Determine the [X, Y] coordinate at the center of the cell enclosing the given text.  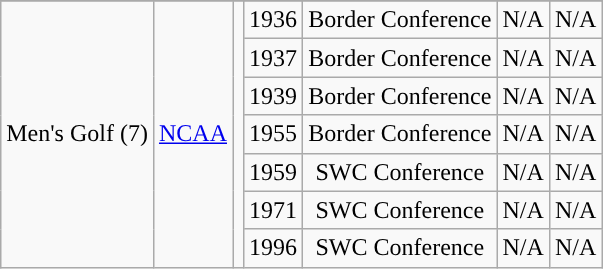
1971 [274, 210]
Men's Golf (7) [78, 134]
1936 [274, 20]
1959 [274, 172]
1955 [274, 134]
1996 [274, 248]
1939 [274, 96]
NCAA [192, 134]
1937 [274, 58]
